Search for the cell housing the specified text and yield its [x, y] center coordinate. 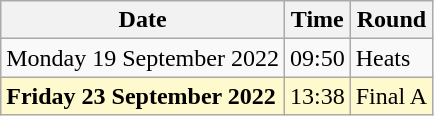
09:50 [317, 58]
Time [317, 20]
Final A [391, 96]
Monday 19 September 2022 [143, 58]
Friday 23 September 2022 [143, 96]
Heats [391, 58]
Date [143, 20]
13:38 [317, 96]
Round [391, 20]
